Scan for the cell matching the given text and deliver its (X, Y) coordinate at center. 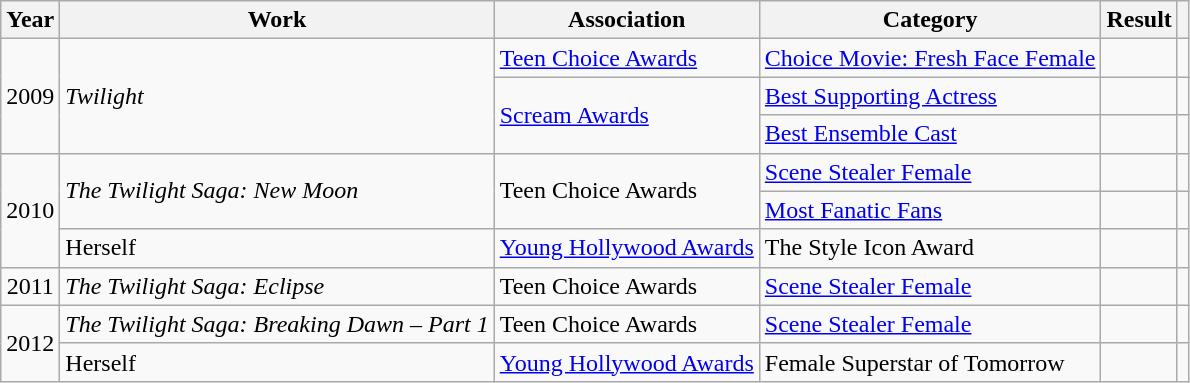
2012 (30, 343)
The Twilight Saga: Breaking Dawn – Part 1 (277, 324)
2011 (30, 286)
2009 (30, 96)
Twilight (277, 96)
Result (1139, 20)
Most Fanatic Fans (930, 210)
The Twilight Saga: New Moon (277, 191)
Year (30, 20)
Scream Awards (626, 115)
The Twilight Saga: Eclipse (277, 286)
Work (277, 20)
Choice Movie: Fresh Face Female (930, 58)
Best Ensemble Cast (930, 134)
Category (930, 20)
Best Supporting Actress (930, 96)
2010 (30, 210)
The Style Icon Award (930, 248)
Female Superstar of Tomorrow (930, 362)
Association (626, 20)
